Identify which cell holds the provided text, then report its (x, y) central coordinate. 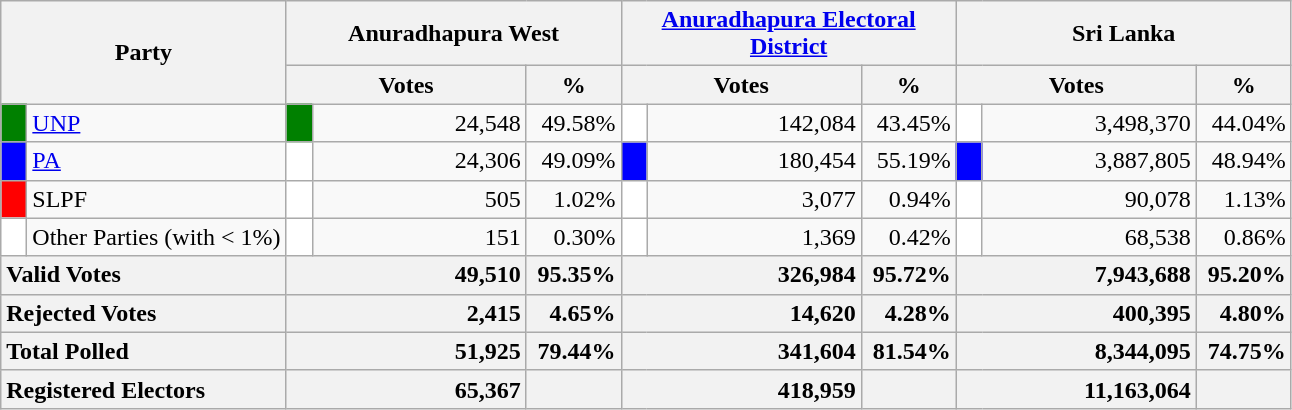
49.09% (574, 161)
400,395 (1076, 313)
418,959 (741, 389)
Registered Electors (144, 389)
4.65% (574, 313)
44.04% (1244, 123)
151 (419, 237)
Other Parties (with < 1%) (156, 237)
505 (419, 199)
65,367 (406, 389)
341,604 (741, 351)
1.02% (574, 199)
7,943,688 (1076, 275)
49.58% (574, 123)
24,548 (419, 123)
Party (144, 52)
SLPF (156, 199)
2,415 (406, 313)
43.45% (908, 123)
0.94% (908, 199)
55.19% (908, 161)
PA (156, 161)
Sri Lanka (1124, 34)
3,077 (754, 199)
49,510 (406, 275)
0.30% (574, 237)
3,498,370 (1089, 123)
Rejected Votes (144, 313)
74.75% (1244, 351)
4.80% (1244, 313)
8,344,095 (1076, 351)
UNP (156, 123)
0.86% (1244, 237)
Valid Votes (144, 275)
1.13% (1244, 199)
95.35% (574, 275)
95.72% (908, 275)
Anuradhapura Electoral District (788, 34)
Total Polled (144, 351)
81.54% (908, 351)
4.28% (908, 313)
95.20% (1244, 275)
79.44% (574, 351)
326,984 (741, 275)
180,454 (754, 161)
1,369 (754, 237)
14,620 (741, 313)
142,084 (754, 123)
24,306 (419, 161)
0.42% (908, 237)
90,078 (1089, 199)
51,925 (406, 351)
Anuradhapura West (454, 34)
3,887,805 (1089, 161)
11,163,064 (1076, 389)
68,538 (1089, 237)
48.94% (1244, 161)
